Scan for the cell matching the given text and deliver its [x, y] coordinate at center. 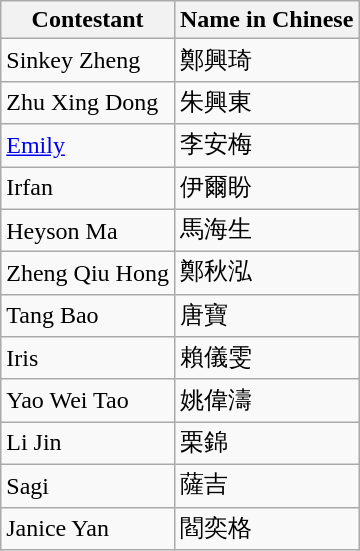
Tang Bao [88, 316]
Sinkey Zheng [88, 60]
馬海生 [266, 230]
Iris [88, 358]
薩吉 [266, 486]
鄭興琦 [266, 60]
賴儀雯 [266, 358]
Irfan [88, 188]
Heyson Ma [88, 230]
Emily [88, 146]
唐寶 [266, 316]
Zheng Qiu Hong [88, 274]
姚偉濤 [266, 400]
伊爾盼 [266, 188]
Sagi [88, 486]
Zhu Xing Dong [88, 102]
栗錦 [266, 444]
閻奕格 [266, 528]
Name in Chinese [266, 20]
朱興東 [266, 102]
鄭秋泓 [266, 274]
Li Jin [88, 444]
Yao Wei Tao [88, 400]
李安梅 [266, 146]
Janice Yan [88, 528]
Contestant [88, 20]
